Pinpoint the cell where the given text exists, returning its (x, y) midpoint coordinate. 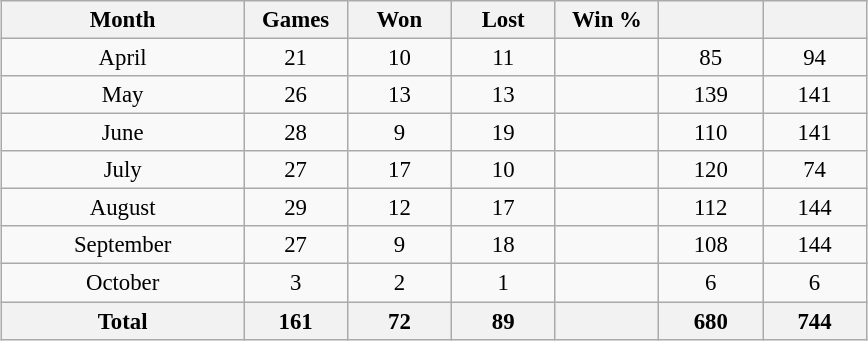
112 (711, 208)
July (123, 170)
2 (399, 283)
Won (399, 20)
26 (296, 95)
Lost (503, 20)
12 (399, 208)
18 (503, 245)
11 (503, 57)
Win % (607, 20)
May (123, 95)
August (123, 208)
94 (815, 57)
April (123, 57)
28 (296, 133)
108 (711, 245)
29 (296, 208)
June (123, 133)
19 (503, 133)
680 (711, 321)
October (123, 283)
Month (123, 20)
85 (711, 57)
110 (711, 133)
September (123, 245)
Total (123, 321)
139 (711, 95)
120 (711, 170)
72 (399, 321)
Games (296, 20)
1 (503, 283)
74 (815, 170)
744 (815, 321)
3 (296, 283)
89 (503, 321)
161 (296, 321)
21 (296, 57)
